Determine the (X, Y) coordinate at the center of the cell enclosing the given text.  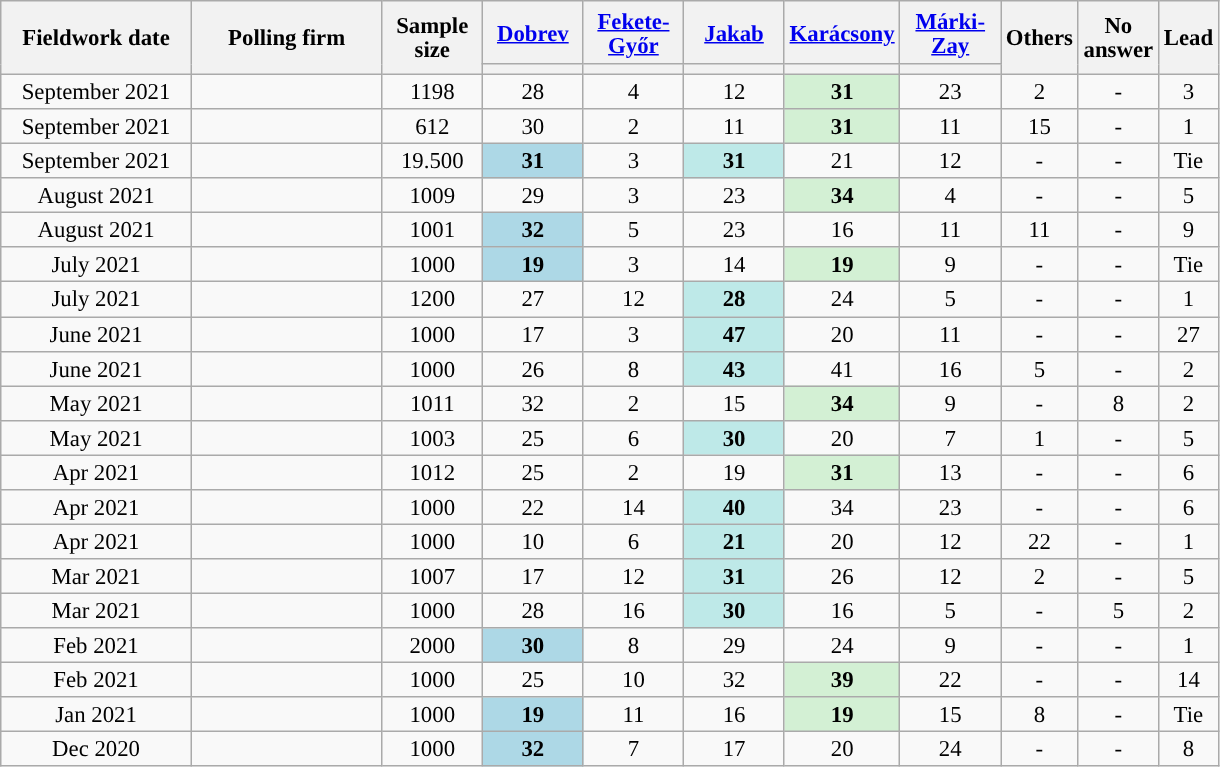
612 (432, 126)
39 (842, 680)
Polling firm (286, 38)
Jan 2021 (96, 714)
1003 (432, 438)
43 (734, 368)
Dobrev (534, 32)
Márki-Zay (950, 32)
Dec 2020 (96, 750)
1009 (432, 196)
Lead (1188, 38)
47 (734, 334)
Fieldwork date (96, 38)
1198 (432, 92)
Fekete-Győr (634, 32)
1200 (432, 300)
1001 (432, 230)
Karácsony (842, 32)
40 (734, 508)
Others (1040, 38)
Samplesize (432, 38)
1011 (432, 404)
No answer (1118, 38)
41 (842, 368)
1012 (432, 472)
19.500 (432, 162)
2000 (432, 646)
13 (950, 472)
1007 (432, 576)
Jakab (734, 32)
